From the cell containing the given text, extract its center point as (X, Y) coordinate. 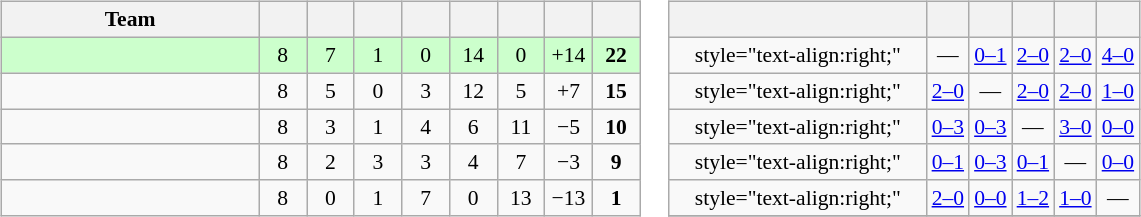
11 (521, 127)
14 (473, 55)
+14 (569, 55)
22 (616, 55)
Team (130, 20)
12 (473, 91)
3–0 (1076, 127)
+7 (569, 91)
4–0 (1118, 55)
−13 (569, 198)
6 (473, 127)
10 (616, 127)
15 (616, 91)
−5 (569, 127)
1–2 (1034, 198)
−3 (569, 162)
2 (330, 162)
13 (521, 198)
9 (616, 162)
